Capture the cell that displays the provided text and extract its [x, y] central coordinate. 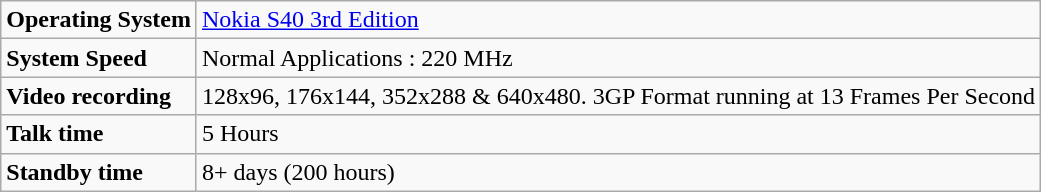
Talk time [99, 134]
Standby time [99, 172]
Video recording [99, 96]
Nokia S40 3rd Edition [618, 20]
System Speed [99, 58]
128x96, 176x144, 352x288 & 640x480. 3GP Format running at 13 Frames Per Second [618, 96]
Normal Applications : 220 MHz [618, 58]
Operating System [99, 20]
5 Hours [618, 134]
8+ days (200 hours) [618, 172]
